Detect which cell encompasses the target text, then output its [X, Y] center coordinate. 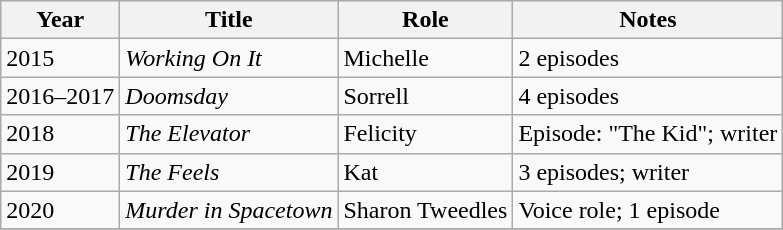
Title [229, 20]
The Elevator [229, 134]
2015 [60, 58]
Episode: "The Kid"; writer [648, 134]
Murder in Spacetown [229, 210]
Kat [426, 172]
Michelle [426, 58]
Doomsday [229, 96]
Felicity [426, 134]
Voice role; 1 episode [648, 210]
Year [60, 20]
4 episodes [648, 96]
The Feels [229, 172]
2018 [60, 134]
2016–2017 [60, 96]
Working On It [229, 58]
Sorrell [426, 96]
2019 [60, 172]
2 episodes [648, 58]
3 episodes; writer [648, 172]
Role [426, 20]
2020 [60, 210]
Sharon Tweedles [426, 210]
Notes [648, 20]
